Return (X, Y) of the center of cell containing provided text 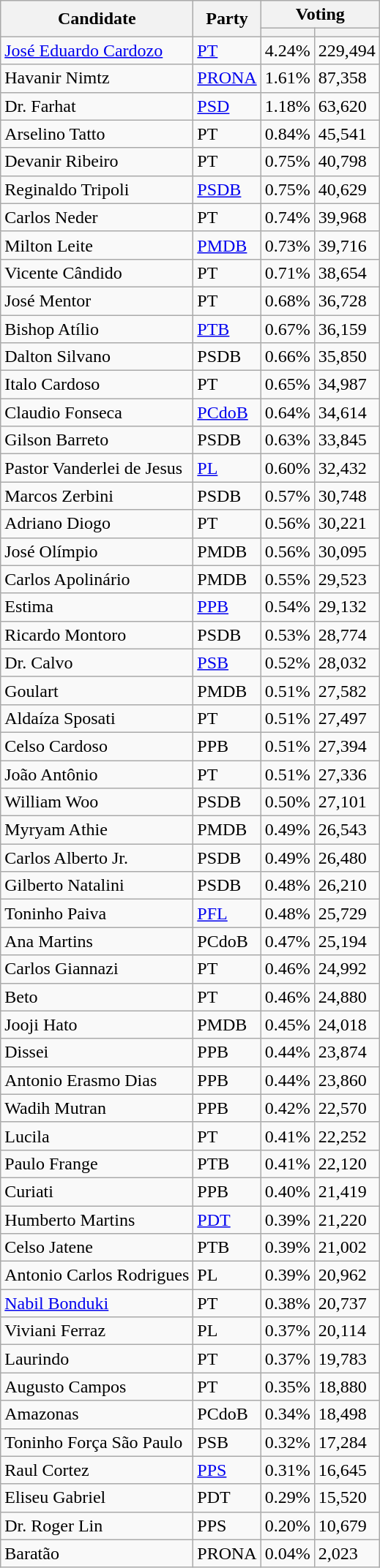
José Mentor (97, 301)
Curiati (97, 1191)
17,284 (347, 1442)
23,860 (347, 1080)
19,783 (347, 1359)
Aldaíza Sposati (97, 718)
34,987 (347, 385)
William Woo (97, 802)
0.42% (287, 1108)
Bishop Atílio (97, 328)
0.60% (287, 468)
Gilberto Natalini (97, 886)
24,880 (347, 997)
Eliseu Gabriel (97, 1498)
87,358 (347, 78)
Nabil Bonduki (97, 1303)
0.55% (287, 579)
25,729 (347, 913)
22,570 (347, 1108)
20,737 (347, 1303)
Humberto Martins (97, 1219)
45,541 (347, 134)
30,095 (347, 551)
Devanir Ribeiro (97, 162)
Arselino Tatto (97, 134)
0.04% (287, 1553)
Toninho Paiva (97, 913)
Laurindo (97, 1359)
21,220 (347, 1219)
28,032 (347, 663)
20,114 (347, 1331)
18,880 (347, 1387)
27,336 (347, 774)
Amazonas (97, 1414)
Beto (97, 997)
Italo Cardoso (97, 385)
0.66% (287, 357)
20,962 (347, 1275)
Antonio Erasmo Dias (97, 1080)
Adriano Diogo (97, 524)
16,645 (347, 1470)
Claudio Fonseca (97, 412)
José Eduardo Cardozo (97, 50)
0.50% (287, 802)
0.67% (287, 328)
Lucila (97, 1136)
Dissei (97, 1052)
27,101 (347, 802)
0.53% (287, 635)
Reginaldo Tripoli (97, 189)
28,774 (347, 635)
José Olímpio (97, 551)
Celso Jatene (97, 1248)
0.35% (287, 1387)
Paulo Frange (97, 1164)
Carlos Giannazi (97, 969)
0.71% (287, 273)
Vicente Cândido (97, 273)
36,728 (347, 301)
0.45% (287, 1025)
21,419 (347, 1191)
0.47% (287, 941)
32,432 (347, 468)
23,874 (347, 1052)
0.63% (287, 440)
Party (227, 19)
Dr. Farhat (97, 106)
Celso Cardoso (97, 746)
15,520 (347, 1498)
João Antônio (97, 774)
22,252 (347, 1136)
Carlos Apolinário (97, 579)
Jooji Hato (97, 1025)
27,582 (347, 690)
29,132 (347, 607)
0.54% (287, 607)
Baratão (97, 1553)
Candidate (97, 19)
Dr. Roger Lin (97, 1526)
Ricardo Montoro (97, 635)
Viviani Ferraz (97, 1331)
Milton Leite (97, 245)
0.31% (287, 1470)
Myryam Athie (97, 830)
Carlos Neder (97, 217)
0.64% (287, 412)
2,023 (347, 1553)
Dalton Silvano (97, 357)
18,498 (347, 1414)
40,798 (347, 162)
22,120 (347, 1164)
24,992 (347, 969)
0.52% (287, 663)
Toninho Força São Paulo (97, 1442)
Pastor Vanderlei de Jesus (97, 468)
30,748 (347, 496)
63,620 (347, 106)
21,002 (347, 1248)
0.74% (287, 217)
Havanir Nimtz (97, 78)
0.34% (287, 1414)
10,679 (347, 1526)
PFL (227, 913)
Ana Martins (97, 941)
39,716 (347, 245)
27,497 (347, 718)
0.68% (287, 301)
0.32% (287, 1442)
40,629 (347, 189)
Wadih Mutran (97, 1108)
0.29% (287, 1498)
Dr. Calvo (97, 663)
0.40% (287, 1191)
Voting (320, 15)
36,159 (347, 328)
0.38% (287, 1303)
29,523 (347, 579)
0.65% (287, 385)
33,845 (347, 440)
Gilson Barreto (97, 440)
0.57% (287, 496)
Antonio Carlos Rodrigues (97, 1275)
1.61% (287, 78)
PSD (227, 106)
26,543 (347, 830)
Augusto Campos (97, 1387)
34,614 (347, 412)
0.73% (287, 245)
0.20% (287, 1526)
0.84% (287, 134)
26,480 (347, 858)
Marcos Zerbini (97, 496)
35,850 (347, 357)
Estima (97, 607)
30,221 (347, 524)
Goulart (97, 690)
4.24% (287, 50)
27,394 (347, 746)
24,018 (347, 1025)
Carlos Alberto Jr. (97, 858)
1.18% (287, 106)
39,968 (347, 217)
229,494 (347, 50)
Raul Cortez (97, 1470)
25,194 (347, 941)
38,654 (347, 273)
26,210 (347, 886)
